Pinpoint the cell where the given text exists, returning its [x, y] midpoint coordinate. 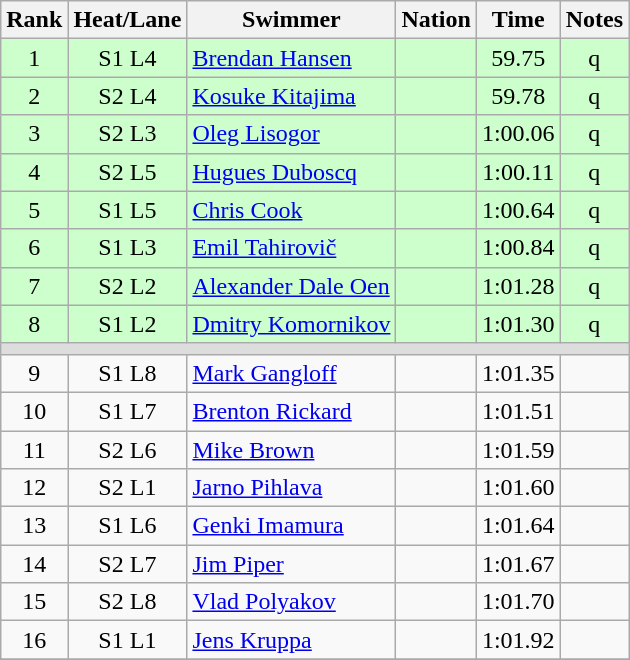
2 [34, 96]
S2 L4 [128, 96]
S1 L4 [128, 58]
Heat/Lane [128, 20]
Mark Gangloff [292, 373]
Emil Tahirovič [292, 248]
Notes [594, 20]
S2 L3 [128, 134]
59.78 [518, 96]
1:01.70 [518, 602]
14 [34, 564]
6 [34, 248]
1:00.64 [518, 210]
Rank [34, 20]
12 [34, 488]
S2 L2 [128, 286]
S2 L7 [128, 564]
4 [34, 172]
1:01.51 [518, 411]
16 [34, 640]
Vlad Polyakov [292, 602]
1:00.84 [518, 248]
5 [34, 210]
1:01.28 [518, 286]
Dmitry Komornikov [292, 324]
S2 L6 [128, 449]
S1 L6 [128, 526]
Chris Cook [292, 210]
11 [34, 449]
S2 L5 [128, 172]
Jens Kruppa [292, 640]
Hugues Duboscq [292, 172]
S1 L2 [128, 324]
Brenton Rickard [292, 411]
13 [34, 526]
9 [34, 373]
Oleg Lisogor [292, 134]
Nation [436, 20]
1:01.60 [518, 488]
1 [34, 58]
1:01.92 [518, 640]
S1 L1 [128, 640]
1:01.64 [518, 526]
1:00.06 [518, 134]
1:01.35 [518, 373]
S1 L7 [128, 411]
Brendan Hansen [292, 58]
3 [34, 134]
1:01.67 [518, 564]
1:01.30 [518, 324]
S2 L8 [128, 602]
Jim Piper [292, 564]
S2 L1 [128, 488]
Time [518, 20]
S1 L3 [128, 248]
Mike Brown [292, 449]
8 [34, 324]
S1 L8 [128, 373]
Jarno Pihlava [292, 488]
1:00.11 [518, 172]
15 [34, 602]
10 [34, 411]
S1 L5 [128, 210]
59.75 [518, 58]
Swimmer [292, 20]
1:01.59 [518, 449]
7 [34, 286]
Genki Imamura [292, 526]
Alexander Dale Oen [292, 286]
Kosuke Kitajima [292, 96]
